For the text-containing cell, return its midpoint in (X, Y) coordinate format. 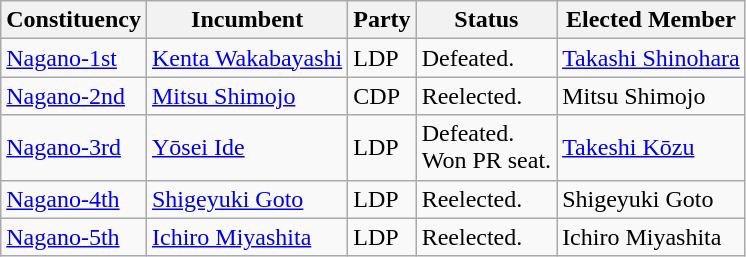
Nagano-1st (74, 58)
Constituency (74, 20)
Status (486, 20)
CDP (382, 96)
Party (382, 20)
Takeshi Kōzu (652, 148)
Nagano-3rd (74, 148)
Takashi Shinohara (652, 58)
Nagano-5th (74, 237)
Elected Member (652, 20)
Nagano-2nd (74, 96)
Yōsei Ide (246, 148)
Incumbent (246, 20)
Kenta Wakabayashi (246, 58)
Nagano-4th (74, 199)
Defeated. (486, 58)
Defeated.Won PR seat. (486, 148)
